Provide the [x, y] coordinate of the cell's center where the given text is located.  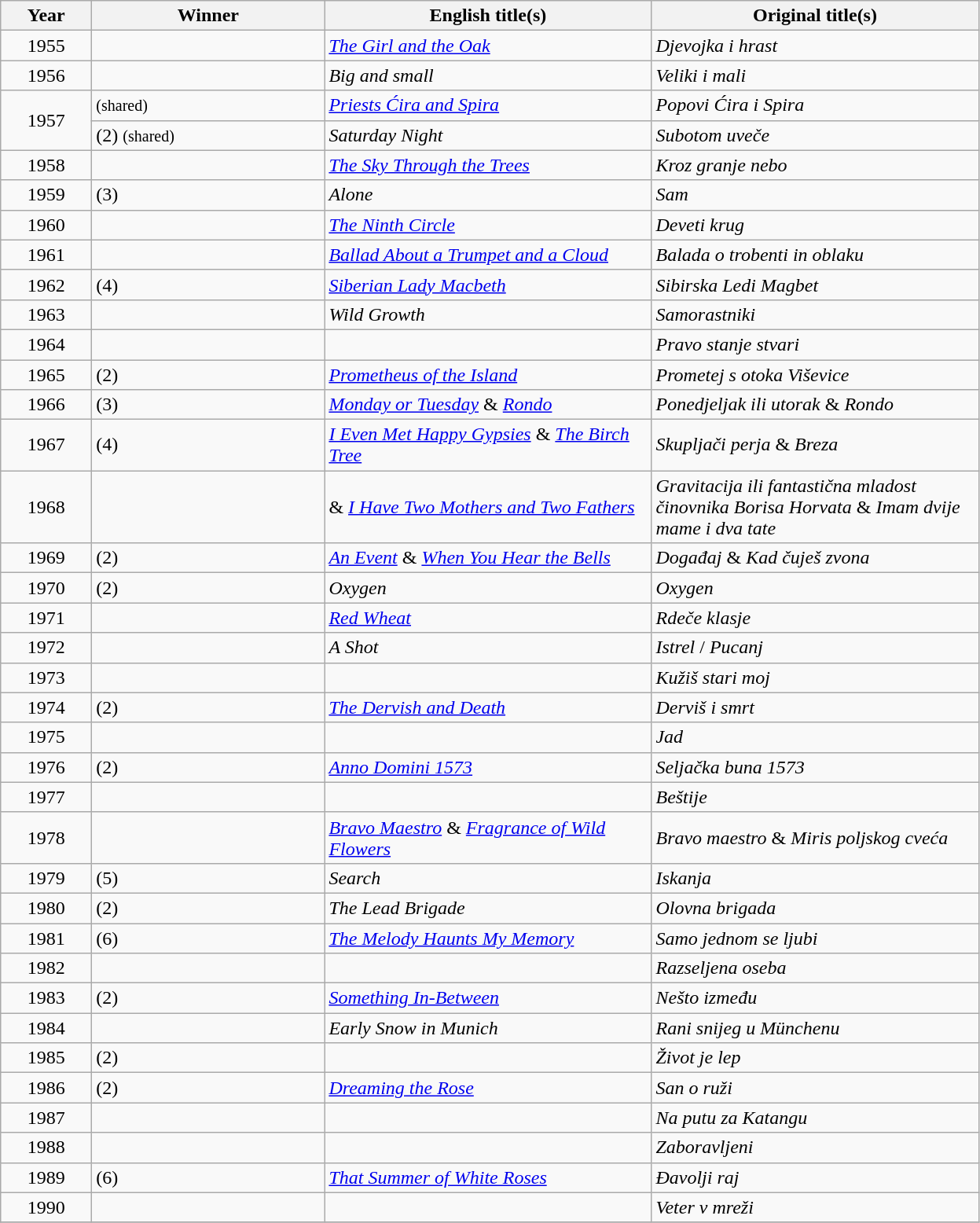
1958 [46, 165]
Siberian Lady Macbeth [488, 285]
1962 [46, 285]
Year [46, 16]
1985 [46, 1058]
Život je lep [815, 1058]
Seljačka buna 1573 [815, 767]
1981 [46, 938]
1973 [46, 678]
1960 [46, 225]
1989 [46, 1177]
(shared) [208, 105]
1984 [46, 1028]
Sam [815, 195]
1955 [46, 46]
1971 [46, 618]
San o ruži [815, 1088]
Gravitacija ili fantastična mladost činovnika Borisa Horvata & Imam dvije mame i dva tate [815, 507]
1961 [46, 255]
1966 [46, 405]
Saturday Night [488, 135]
Kroz granje nebo [815, 165]
1969 [46, 558]
Alone [488, 195]
Veliki i mali [815, 75]
1976 [46, 767]
Skupljači perja & Breza [815, 445]
1975 [46, 737]
1982 [46, 968]
Istrel / Pucanj [815, 648]
A Shot [488, 648]
1972 [46, 648]
1974 [46, 707]
The Lead Brigade [488, 908]
English title(s) [488, 16]
Prometheus of the Island [488, 375]
Zaboravljeni [815, 1148]
1980 [46, 908]
Big and small [488, 75]
Early Snow in Munich [488, 1028]
Popovi Ćira i Spira [815, 105]
1957 [46, 120]
Balada o trobenti in oblaku [815, 255]
Ponedjeljak ili utorak & Rondo [815, 405]
Razseljena oseba [815, 968]
Prometej s otoka Viševice [815, 375]
1959 [46, 195]
Događaj & Kad čuješ zvona [815, 558]
The Girl and the Oak [488, 46]
1970 [46, 588]
The Sky Through the Trees [488, 165]
Derviš i smrt [815, 707]
Rani snijeg u Münchenu [815, 1028]
Djevojka i hrast [815, 46]
The Dervish and Death [488, 707]
1963 [46, 314]
1968 [46, 507]
Something In-Between [488, 998]
Bravo maestro & Miris poljskog cveća [815, 838]
1986 [46, 1088]
1964 [46, 344]
Original title(s) [815, 16]
Jad [815, 737]
I Even Met Happy Gypsies & The Birch Tree [488, 445]
1977 [46, 797]
Red Wheat [488, 618]
An Event & When You Hear the Bells [488, 558]
1965 [46, 375]
1983 [46, 998]
Samorastniki [815, 314]
The Melody Haunts My Memory [488, 938]
Subotom uveče [815, 135]
Iskanja [815, 878]
Veter v mreži [815, 1207]
1987 [46, 1118]
Search [488, 878]
Nešto između [815, 998]
1990 [46, 1207]
Priests Ćira and Spira [488, 105]
1956 [46, 75]
Sibirska Ledi Magbet [815, 285]
Na putu za Katangu [815, 1118]
The Ninth Circle [488, 225]
Winner [208, 16]
Dreaming the Rose [488, 1088]
1979 [46, 878]
1967 [46, 445]
(2) (shared) [208, 135]
Deveti krug [815, 225]
Anno Domini 1573 [488, 767]
Beštije [815, 797]
1988 [46, 1148]
That Summer of White Roses [488, 1177]
Rdeče klasje [815, 618]
Ballad About a Trumpet and a Cloud [488, 255]
Đavolji raj [815, 1177]
Olovna brigada [815, 908]
Pravo stanje stvari [815, 344]
Bravo Maestro & Fragrance of Wild Flowers [488, 838]
(5) [208, 878]
Kužiš stari moj [815, 678]
Monday or Tuesday & Rondo [488, 405]
1978 [46, 838]
Samo jednom se ljubi [815, 938]
Wild Growth [488, 314]
& I Have Two Mothers and Two Fathers [488, 507]
